Return the [x, y] coordinate for the center point of the cell that contains the specified text.  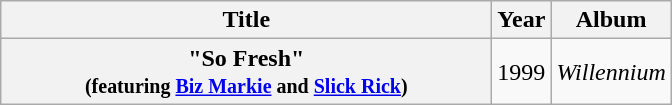
Year [522, 20]
Album [611, 20]
Willennium [611, 72]
"So Fresh"(featuring Biz Markie and Slick Rick) [246, 72]
Title [246, 20]
1999 [522, 72]
